Identify which cell holds the provided text, then report its [x, y] central coordinate. 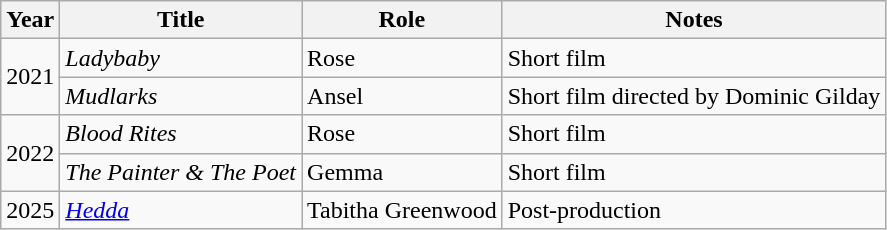
Role [402, 20]
2021 [30, 77]
Title [181, 20]
Notes [694, 20]
Gemma [402, 172]
Ansel [402, 96]
2025 [30, 210]
Ladybaby [181, 58]
Tabitha Greenwood [402, 210]
Blood Rites [181, 134]
Post-production [694, 210]
Mudlarks [181, 96]
Hedda [181, 210]
2022 [30, 153]
Short film directed by Dominic Gilday [694, 96]
The Painter & The Poet [181, 172]
Year [30, 20]
